From the cell containing the given text, extract its center point as (X, Y) coordinate. 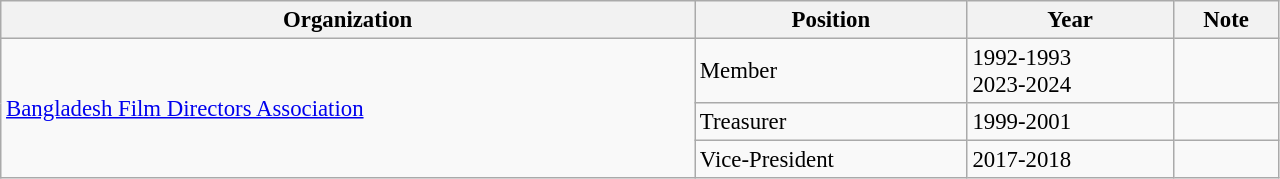
1992-19932023-2024 (1070, 72)
Position (832, 20)
Vice-President (832, 160)
Bangladesh Film Directors Association (348, 109)
Year (1070, 20)
2017-2018 (1070, 160)
Member (832, 72)
1999-2001 (1070, 122)
Treasurer (832, 122)
Organization (348, 20)
Note (1226, 20)
